Return (X, Y) of the center of cell containing provided text 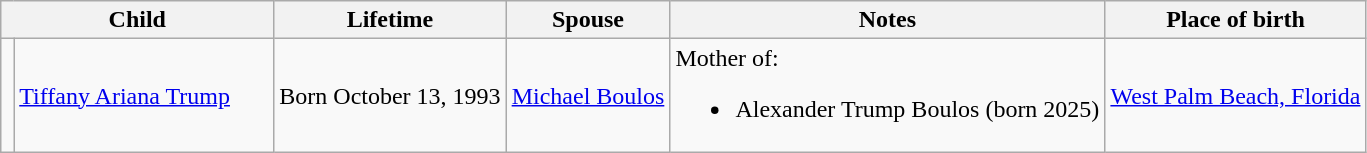
Spouse (588, 20)
Child (138, 20)
Mother of:Alexander Trump Boulos (born 2025) (888, 96)
Tiffany Ariana Trump (144, 96)
West Palm Beach, Florida (1236, 96)
Lifetime (390, 20)
Michael Boulos (588, 96)
Place of birth (1236, 20)
Born October 13, 1993 (390, 96)
Notes (888, 20)
